Search for the cell housing the specified text and yield its (x, y) center coordinate. 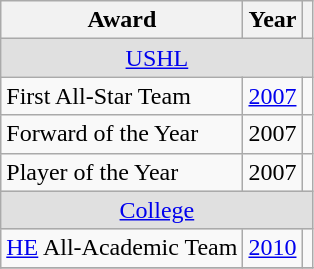
USHL (157, 58)
Year (272, 20)
College (157, 210)
Forward of the Year (122, 134)
2010 (272, 248)
First All-Star Team (122, 96)
Award (122, 20)
Player of the Year (122, 172)
HE All-Academic Team (122, 248)
